Capture the cell that displays the provided text and extract its [x, y] central coordinate. 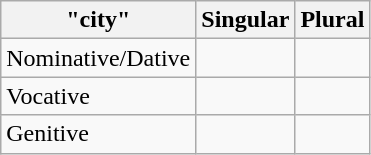
Singular [246, 20]
Plural [332, 20]
Vocative [98, 96]
Genitive [98, 134]
"city" [98, 20]
Nominative/Dative [98, 58]
